Scan for the cell matching the given text and deliver its (x, y) coordinate at center. 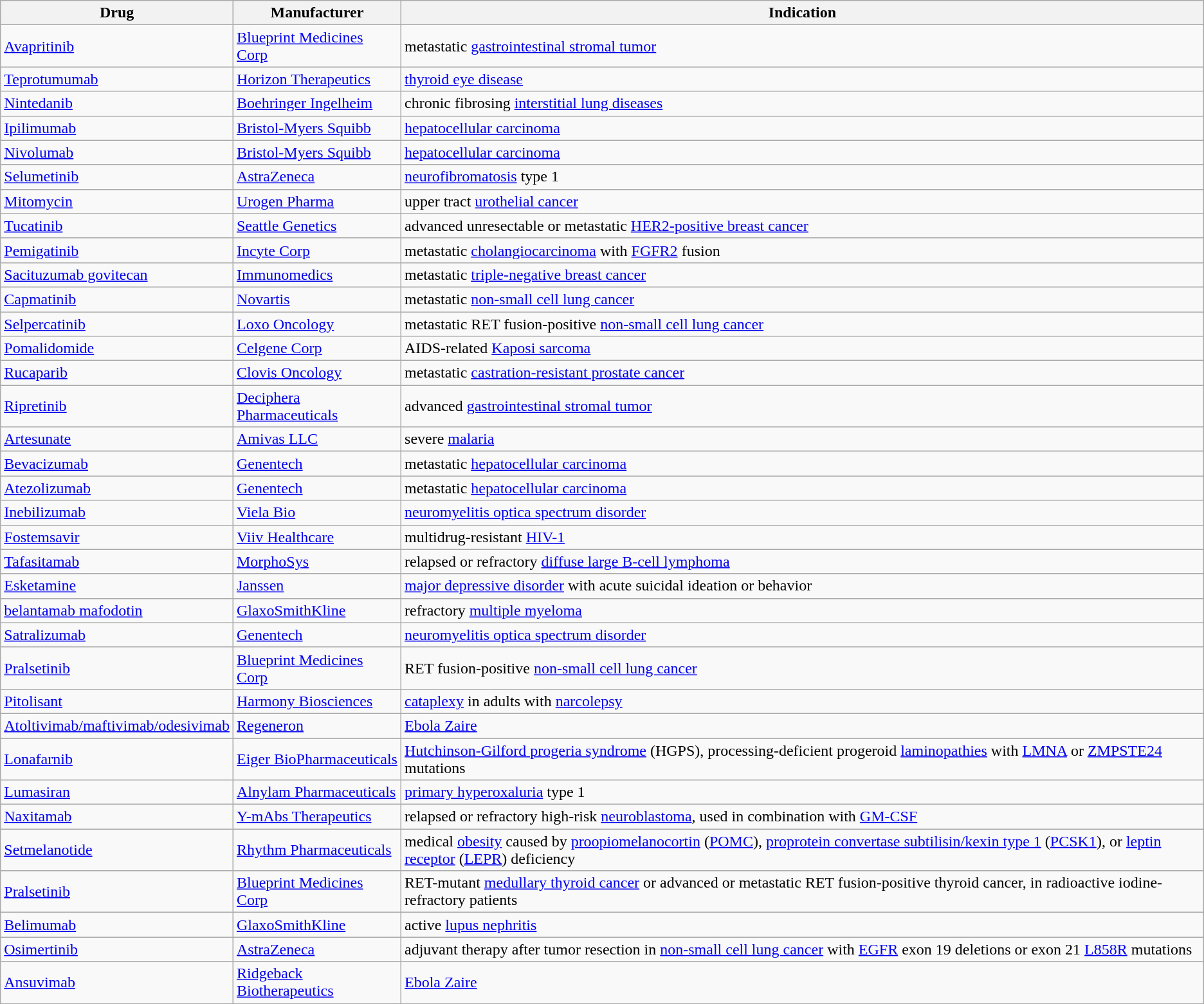
Setmelanotide (117, 850)
metastatic non-small cell lung cancer (803, 299)
refractory multiple myeloma (803, 610)
major depressive disorder with acute suicidal ideation or behavior (803, 586)
Amivas LLC (316, 439)
Boehringer Ingelheim (316, 104)
Immunomedics (316, 275)
Ripretinib (117, 406)
Mitomycin (117, 201)
Lumasiran (117, 792)
metastatic cholangiocarcinoma with FGFR2 fusion (803, 250)
Tafasitamab (117, 561)
Fostemsavir (117, 537)
Nintedanib (117, 104)
advanced gastrointestinal stromal tumor (803, 406)
Pitolisant (117, 701)
thyroid eye disease (803, 79)
Viela Bio (316, 513)
medical obesity caused by proopiomelanocortin (POMC), proprotein convertase subtilisin/kexin type 1 (PCSK1), or leptin receptor (LEPR) deficiency (803, 850)
Bevacizumab (117, 464)
Urogen Pharma (316, 201)
Celgene Corp (316, 349)
advanced unresectable or metastatic HER2-positive breast cancer (803, 226)
Drug (117, 13)
Esketamine (117, 586)
Capmatinib (117, 299)
Ansuvimab (117, 983)
RET-mutant medullary thyroid cancer or advanced or metastatic RET fusion-positive thyroid cancer, in radioactive iodine-refractory patients (803, 891)
metastatic castration-resistant prostate cancer (803, 373)
relapsed or refractory diffuse large B-cell lymphoma (803, 561)
Satralizumab (117, 635)
Janssen (316, 586)
metastatic gastrointestinal stromal tumor (803, 46)
Belimumab (117, 925)
neurofibromatosis type 1 (803, 177)
Alnylam Pharmaceuticals (316, 792)
Indication (803, 13)
AIDS-related Kaposi sarcoma (803, 349)
metastatic triple-negative breast cancer (803, 275)
RET fusion-positive non-small cell lung cancer (803, 668)
Pemigatinib (117, 250)
Rhythm Pharmaceuticals (316, 850)
Viiv Healthcare (316, 537)
Avapritinib (117, 46)
Eiger BioPharmaceuticals (316, 759)
Hutchinson-Gilford progeria syndrome (HGPS), processing-deficient progeroid laminopathies with LMNA or ZMPSTE24 mutations (803, 759)
Manufacturer (316, 13)
severe malaria (803, 439)
Atezolizumab (117, 488)
Loxo Oncology (316, 324)
Incyte Corp (316, 250)
Artesunate (117, 439)
Selumetinib (117, 177)
Inebilizumab (117, 513)
metastatic RET fusion-positive non-small cell lung cancer (803, 324)
Pomalidomide (117, 349)
chronic fibrosing interstitial lung diseases (803, 104)
Teprotumumab (117, 79)
Nivolumab (117, 152)
active lupus nephritis (803, 925)
Novartis (316, 299)
MorphoSys (316, 561)
Ridgeback Biotherapeutics (316, 983)
Y-mAbs Therapeutics (316, 817)
Selpercatinib (117, 324)
cataplexy in adults with narcolepsy (803, 701)
Rucaparib (117, 373)
Seattle Genetics (316, 226)
Atoltivimab/maftivimab/odesivimab (117, 726)
adjuvant therapy after tumor resection in non-small cell lung cancer with EGFR exon 19 deletions or exon 21 L858R mutations (803, 949)
Harmony Biosciences (316, 701)
relapsed or refractory high-risk neuroblastoma, used in combination with GM-CSF (803, 817)
Regeneron (316, 726)
Sacituzumab govitecan (117, 275)
Deciphera Pharmaceuticals (316, 406)
multidrug-resistant HIV-1 (803, 537)
Ipilimumab (117, 128)
Lonafarnib (117, 759)
primary hyperoxaluria type 1 (803, 792)
upper tract urothelial cancer (803, 201)
Osimertinib (117, 949)
Clovis Oncology (316, 373)
Tucatinib (117, 226)
Horizon Therapeutics (316, 79)
Naxitamab (117, 817)
belantamab mafodotin (117, 610)
